Locate the cell with the specified text and output its [X, Y] center coordinate. 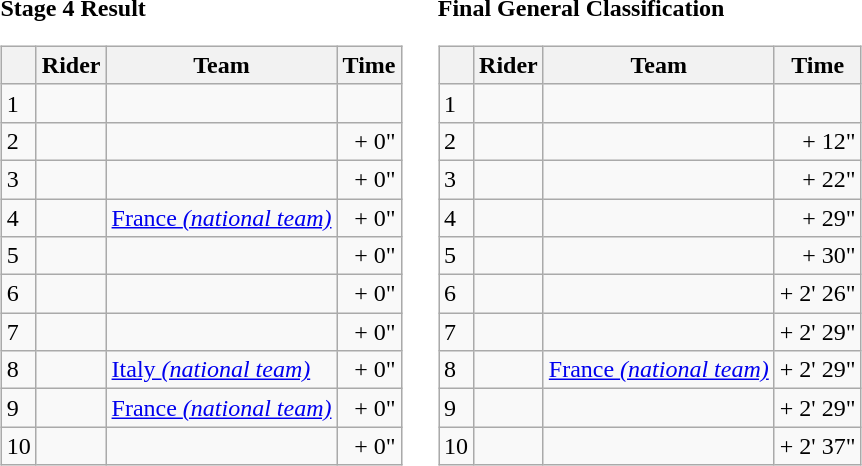
+ 29" [818, 217]
+ 2' 37" [818, 446]
+ 22" [818, 179]
+ 12" [818, 141]
Italy (national team) [222, 370]
+ 30" [818, 256]
+ 2' 26" [818, 294]
